Return (X, Y) of the center of cell containing provided text 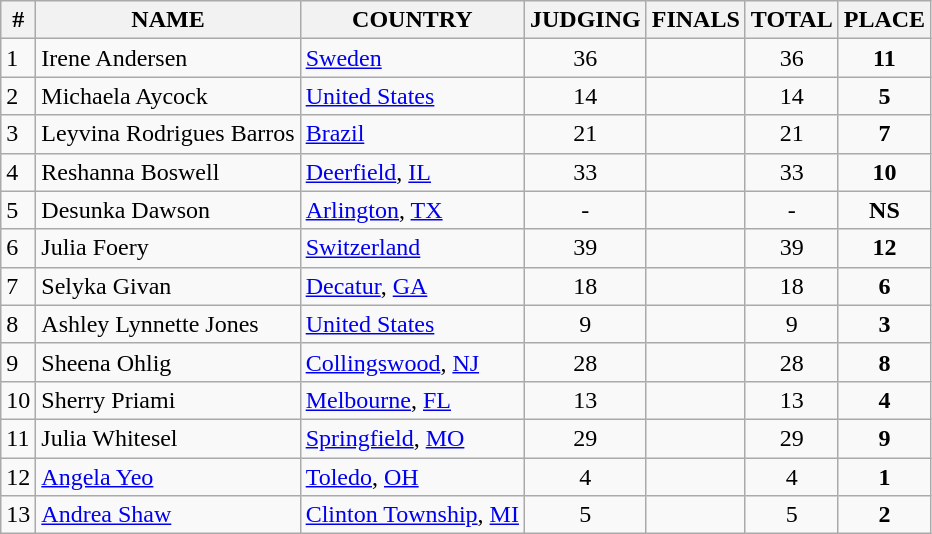
Julia Whitesel (168, 438)
Selyka Givan (168, 286)
Brazil (412, 134)
JUDGING (585, 20)
Ashley Lynnette Jones (168, 324)
Arlington, TX (412, 210)
Michaela Aycock (168, 96)
Sherry Priami (168, 400)
Sweden (412, 58)
Collingswood, NJ (412, 362)
Reshanna Boswell (168, 172)
Springfield, MO (412, 438)
Melbourne, FL (412, 400)
Andrea Shaw (168, 515)
NAME (168, 20)
Sheena Ohlig (168, 362)
Clinton Township, MI (412, 515)
Julia Foery (168, 248)
Toledo, OH (412, 477)
# (18, 20)
Decatur, GA (412, 286)
Angela Yeo (168, 477)
Desunka Dawson (168, 210)
NS (884, 210)
Leyvina Rodrigues Barros (168, 134)
FINALS (696, 20)
TOTAL (792, 20)
PLACE (884, 20)
COUNTRY (412, 20)
Deerfield, IL (412, 172)
Switzerland (412, 248)
Irene Andersen (168, 58)
